Scan for the cell matching the given text and deliver its (X, Y) coordinate at center. 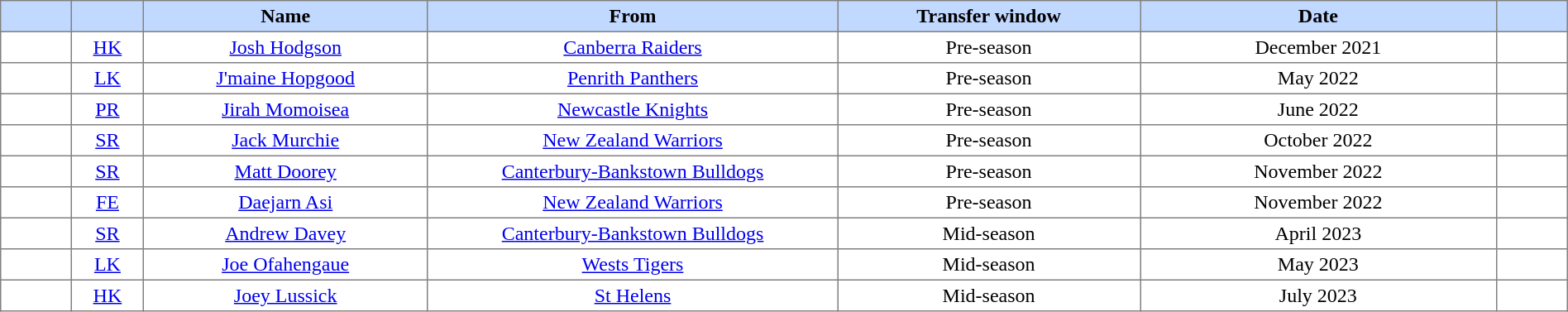
Transfer window (989, 17)
October 2022 (1318, 141)
May 2022 (1318, 79)
J'maine Hopgood (285, 79)
PR (108, 109)
From (632, 17)
Date (1318, 17)
Daejarn Asi (285, 203)
FE (108, 203)
Matt Doorey (285, 171)
Name (285, 17)
Jack Murchie (285, 141)
Josh Hodgson (285, 47)
Joe Ofahengaue (285, 265)
April 2023 (1318, 233)
Andrew Davey (285, 233)
July 2023 (1318, 295)
December 2021 (1318, 47)
June 2022 (1318, 109)
May 2023 (1318, 265)
Canberra Raiders (632, 47)
St Helens (632, 295)
Joey Lussick (285, 295)
Wests Tigers (632, 265)
Newcastle Knights (632, 109)
Penrith Panthers (632, 79)
Jirah Momoisea (285, 109)
